Detect which cell encompasses the target text, then output its [x, y] center coordinate. 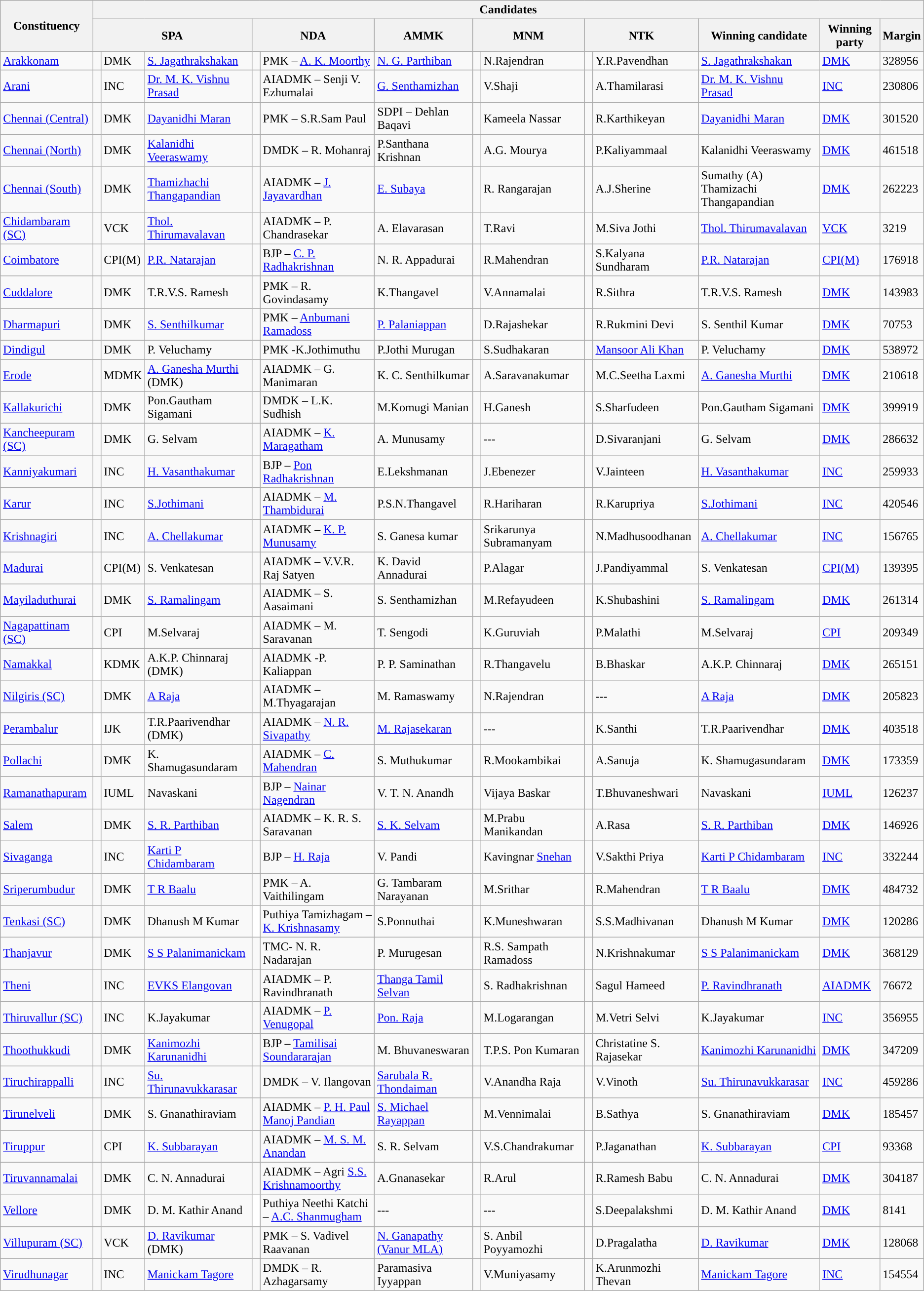
S.S.Madhivanan [646, 921]
176918 [902, 260]
399919 [902, 408]
V.Jainteen [646, 472]
PMK – A. Vaithilingam [317, 889]
A. Elavarasan [423, 228]
AIADMK [849, 985]
N. G. Parthiban [423, 61]
A. Munusamy [423, 439]
Madurai [46, 568]
K.Arunmozhi Thevan [646, 1275]
Tiruppur [46, 1146]
Tiruchirappalli [46, 1082]
BJP – Tamilisai Soundararajan [317, 1050]
DMDK – L.K. Sudhish [317, 408]
S.Sudhakaran [533, 350]
Puthiya Neethi Katchi – A.C. Shanmugham [317, 1211]
Arakkonam [46, 61]
Kallakurichi [46, 408]
AIADMK – M. S. M. Anandan [317, 1146]
V.Shaji [533, 86]
261314 [902, 600]
S.Sharfudeen [646, 408]
R.Ramesh Babu [646, 1178]
S. Radhakrishnan [533, 985]
M.Srithar [533, 889]
S. K. Selvam [423, 824]
356955 [902, 1018]
KDMK [123, 665]
M.Komugi Manian [423, 408]
Srikarunya Subramanyam [533, 536]
Tirunelveli [46, 1114]
Krishnagiri [46, 536]
A.Gnanasekar [423, 1178]
M.Vennimalai [533, 1114]
AIADMK – N. R. Sivapathy [317, 729]
E.Lekshmanan [423, 472]
P.Alagar [533, 568]
T.Bhuvaneshwari [646, 793]
A.K.P. Chinnaraj (DMK) [198, 665]
PMK – A. K. Moorthy [317, 61]
R.Rukmini Devi [646, 324]
M. Rajasekaran [423, 729]
M. Bhuvaneswaran [423, 1050]
BJP – Pon Radhakrishnan [317, 472]
R.Hariharan [533, 504]
S. R. Selvam [423, 1146]
Nilgiris (SC) [46, 696]
Pollachi [46, 760]
H.Ganesh [533, 408]
Paramasiva Iyyappan [423, 1275]
Chidambaram (SC) [46, 228]
PMK – Anbumani Ramadoss [317, 324]
Ramanathapuram [46, 793]
128068 [902, 1242]
D.Pragalatha [646, 1242]
Cuddalore [46, 292]
484732 [902, 889]
V.S.Chandrakumar [533, 1146]
Sumathy (A) Thamizachi Thangapandian [759, 189]
328956 [902, 61]
347209 [902, 1050]
209349 [902, 632]
Namakkal [46, 665]
Thoothukkudi [46, 1050]
A.Rasa [646, 824]
Christatine S. Rajasekar [646, 1050]
Winning party [849, 36]
K.Santhi [646, 729]
P.Jothi Murugan [423, 350]
Thanga Tamil Selvan [423, 985]
V. Pandi [423, 857]
AIADMK – M.Thyagarajan [317, 696]
70753 [902, 324]
DMDK – R. Mohanraj [317, 150]
S. Senthamizhan [423, 600]
N.Krishnakumar [646, 954]
V.Sakthi Priya [646, 857]
MDMK [123, 375]
D.Sivaranjani [646, 439]
Thamizhachi Thangapandian [198, 189]
301520 [902, 118]
M.Vetri Selvi [646, 1018]
PMK -K.Jothimuthu [317, 350]
J.Pandiyammal [646, 568]
K. David Annadurai [423, 568]
P. P. Saminathan [423, 665]
BJP – Nainar Nagendran [317, 793]
Erode [46, 375]
AIADMK – K. P. Munusamy [317, 536]
TMC- N. R. Nadarajan [317, 954]
143983 [902, 292]
S. Muthukumar [423, 760]
E. Subaya [423, 189]
T.R.Paarivendhar [759, 729]
M.Logarangan [533, 1018]
PMK – S.R.Sam Paul [317, 118]
BJP – C. P. Radhakrishnan [317, 260]
265151 [902, 665]
Chennai (South) [46, 189]
AIADMK – K. R. S. Saravanan [317, 824]
332244 [902, 857]
Thiruvallur (SC) [46, 1018]
DMDK – V. Ilangovan [317, 1082]
NDA [313, 36]
P.Santhana Krishnan [423, 150]
Dharmapuri [46, 324]
K.Guruviah [533, 632]
Sriperumbudur [46, 889]
T.P.S. Pon Kumaran [533, 1050]
A.Thamilarasi [646, 86]
Candidates [508, 10]
D.Rajashekar [533, 324]
PMK – R. Govindasamy [317, 292]
403518 [902, 729]
Mansoor Ali Khan [646, 350]
P. Murugesan [423, 954]
368129 [902, 954]
8141 [902, 1211]
N. Ganapathy (Vanur MLA) [423, 1242]
205823 [902, 696]
K.Muneshwaran [533, 921]
D. Ravikumar [759, 1242]
A.Sanuja [646, 760]
R. Rangarajan [533, 189]
S.Kalyana Sundharam [646, 260]
A.Saravanakumar [533, 375]
AIADMK – P. Ravindhranath [317, 985]
K.Shubashini [646, 600]
Sivaganga [46, 857]
AIADMK – G. Manimaran [317, 375]
EVKS Elangovan [198, 985]
IJK [123, 729]
D. Ravikumar (DMK) [198, 1242]
M.Siva Jothi [646, 228]
A.J.Sherine [646, 189]
156765 [902, 536]
Theni [46, 985]
R.Karthikeyan [646, 118]
Perambalur [46, 729]
P. Palaniappan [423, 324]
Dindigul [46, 350]
Kameela Nassar [533, 118]
Chennai (Central) [46, 118]
V.Vinoth [646, 1082]
Kavingnar Snehan [533, 857]
259933 [902, 472]
R.Karupriya [646, 504]
K.Thangavel [423, 292]
Pon. Raja [423, 1018]
B.Sathya [646, 1114]
AMMK [423, 36]
G. Tambaram Narayanan [423, 889]
AIADMK – V.V.R. Raj Satyen [317, 568]
Arani [46, 86]
Salem [46, 824]
S. Ganesa kumar [423, 536]
Tiruvannamalai [46, 1178]
Margin [902, 36]
AIADMK – Agri S.S. Krishnamoorthy [317, 1178]
AIADMK – S. Aasaimani [317, 600]
T.R.Paarivendhar (DMK) [198, 729]
286632 [902, 439]
R.Thangavelu [533, 665]
185457 [902, 1114]
R.Arul [533, 1178]
T. Sengodi [423, 632]
Kanniyakumari [46, 472]
Vijaya Baskar [533, 793]
538972 [902, 350]
SDPI – Dehlan Baqavi [423, 118]
V.Muniyasamy [533, 1275]
Thanjavur [46, 954]
Vellore [46, 1211]
R.Sithra [646, 292]
120286 [902, 921]
230806 [902, 86]
AIADMK – P. Chandrasekar [317, 228]
Nagapattinam (SC) [46, 632]
AIADMK – C. Mahendran [317, 760]
G. Senthamizhan [423, 86]
Villupuram (SC) [46, 1242]
76672 [902, 985]
210618 [902, 375]
MNM [528, 36]
173359 [902, 760]
N.Madhusoodhanan [646, 536]
P.S.N.Thangavel [423, 504]
K. C. Senthilkumar [423, 375]
Sarubala R. Thondaiman [423, 1082]
P. Ravindhranath [759, 985]
S. Senthil Kumar [759, 324]
A.G. Mourya [533, 150]
Sagul Hameed [646, 985]
AIADMK – M. Saravanan [317, 632]
262223 [902, 189]
AIADMK – M. Thambidurai [317, 504]
S. Senthilkumar [198, 324]
NTK [642, 36]
M.Prabu Manikandan [533, 824]
AIADMK – K. Maragatham [317, 439]
Kancheepuram (SC) [46, 439]
146926 [902, 824]
Virudhunagar [46, 1275]
P.Kaliyammaal [646, 150]
B.Bhaskar [646, 665]
A.K.P. Chinnaraj [759, 665]
Tenkasi (SC) [46, 921]
126237 [902, 793]
P.Malathi [646, 632]
T.Ravi [533, 228]
SPA [172, 36]
304187 [902, 1178]
PMK – S. Vadivel Raavanan [317, 1242]
461518 [902, 150]
Mayiladuthurai [46, 600]
420546 [902, 504]
A. Ganesha Murthi [759, 375]
Karur [46, 504]
N. R. Appadurai [423, 260]
154554 [902, 1275]
Y.R.Pavendhan [646, 61]
Coimbatore [46, 260]
139395 [902, 568]
3219 [902, 228]
DMDK – R. Azhagarsamy [317, 1275]
J.Ebenezer [533, 472]
Constituency [46, 26]
V.Anandha Raja [533, 1082]
Puthiya Tamizhagam – K. Krishnasamy [317, 921]
Chennai (North) [46, 150]
S.Ponnuthai [423, 921]
Winning candidate [759, 36]
A. Ganesha Murthi (DMK) [198, 375]
93368 [902, 1146]
R.S. Sampath Ramadoss [533, 954]
M.Refayudeen [533, 600]
M.C.Seetha Laxmi [646, 375]
M. Ramaswamy [423, 696]
459286 [902, 1082]
V.Annamalai [533, 292]
BJP – H. Raja [317, 857]
S. Anbil Poyyamozhi [533, 1242]
S.Deepalakshmi [646, 1211]
V. T. N. Anandh [423, 793]
R.Mookambikai [533, 760]
AIADMK – P. Venugopal [317, 1018]
AIADMK – Senji V. Ezhumalai [317, 86]
S. Michael Rayappan [423, 1114]
AIADMK – J. Jayavardhan [317, 189]
AIADMK – P. H. Paul Manoj Pandian [317, 1114]
AIADMK -P. Kaliappan [317, 665]
P.Jaganathan [646, 1146]
